From the cell containing the given text, extract its center point as (X, Y) coordinate. 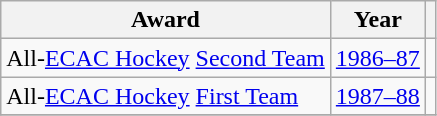
All-ECAC Hockey First Team (166, 96)
All-ECAC Hockey Second Team (166, 58)
Year (378, 20)
1986–87 (378, 58)
1987–88 (378, 96)
Award (166, 20)
